Output the [x, y] coordinate of the center of the cell containing the given text.  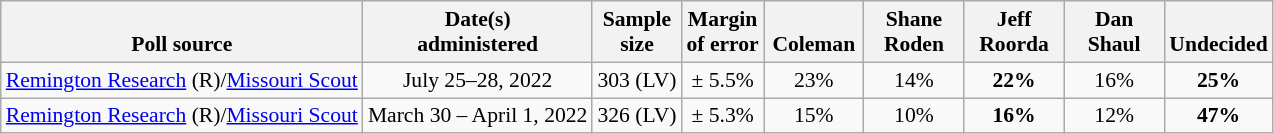
12% [1114, 116]
15% [814, 116]
303 (LV) [636, 80]
July 25–28, 2022 [478, 80]
Samplesize [636, 32]
ShaneRoden [914, 32]
10% [914, 116]
Undecided [1218, 32]
25% [1218, 80]
22% [1014, 80]
DanShaul [1114, 32]
47% [1218, 116]
23% [814, 80]
14% [914, 80]
326 (LV) [636, 116]
JeffRoorda [1014, 32]
Marginof error [722, 32]
Coleman [814, 32]
Poll source [182, 32]
± 5.3% [722, 116]
± 5.5% [722, 80]
March 30 – April 1, 2022 [478, 116]
Date(s)administered [478, 32]
